From the cell containing the given text, extract its center point as [X, Y] coordinate. 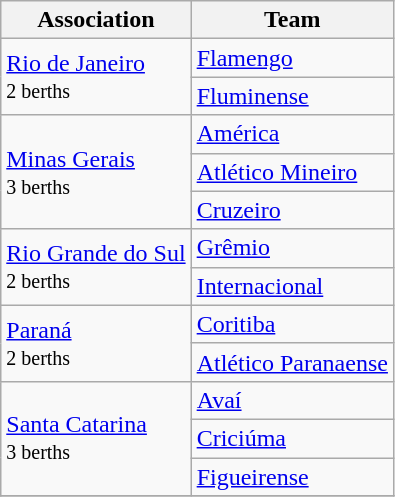
Cruzeiro [292, 210]
Fluminense [292, 96]
América [292, 134]
Criciúma [292, 438]
Minas Gerais3 berths [96, 172]
Avaí [292, 400]
Coritiba [292, 324]
Rio Grande do Sul2 berths [96, 267]
Atlético Paranaense [292, 362]
Association [96, 20]
Rio de Janeiro2 berths [96, 77]
Paraná2 berths [96, 343]
Santa Catarina3 berths [96, 438]
Team [292, 20]
Figueirense [292, 477]
Flamengo [292, 58]
Internacional [292, 286]
Grêmio [292, 248]
Atlético Mineiro [292, 172]
